Provide the [X, Y] coordinate of the cell's center where the given text is located.  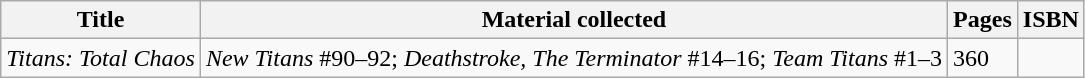
New Titans #90–92; Deathstroke, The Terminator #14–16; Team Titans #1–3 [574, 58]
360 [983, 58]
Title [101, 20]
ISBN [1050, 20]
Material collected [574, 20]
Pages [983, 20]
Titans: Total Chaos [101, 58]
